Return (x, y) of the center of cell containing provided text 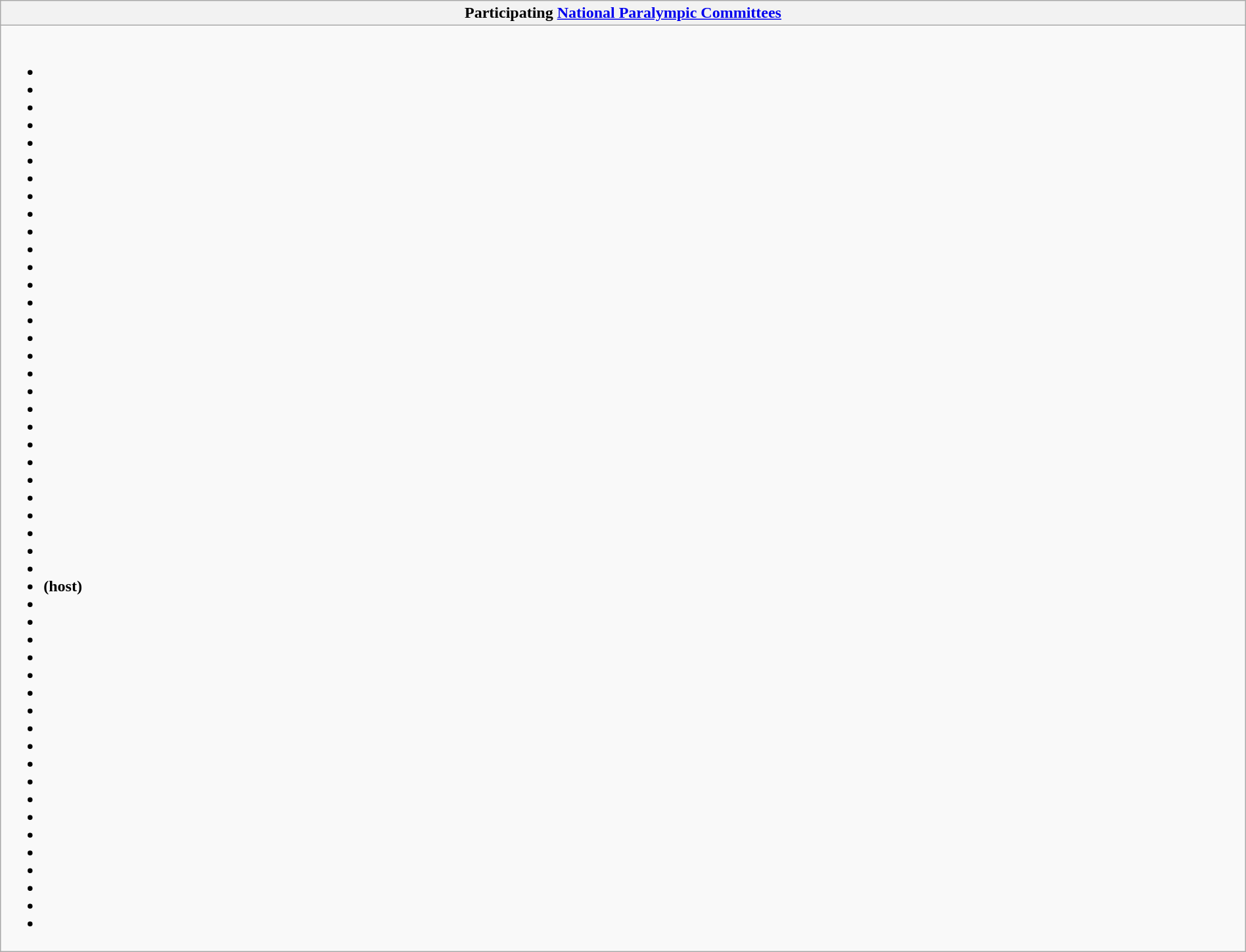
(host) (623, 489)
Participating National Paralympic Committees (623, 13)
